Extract the (X, Y) coordinate from the center of the cell holding the provided text.  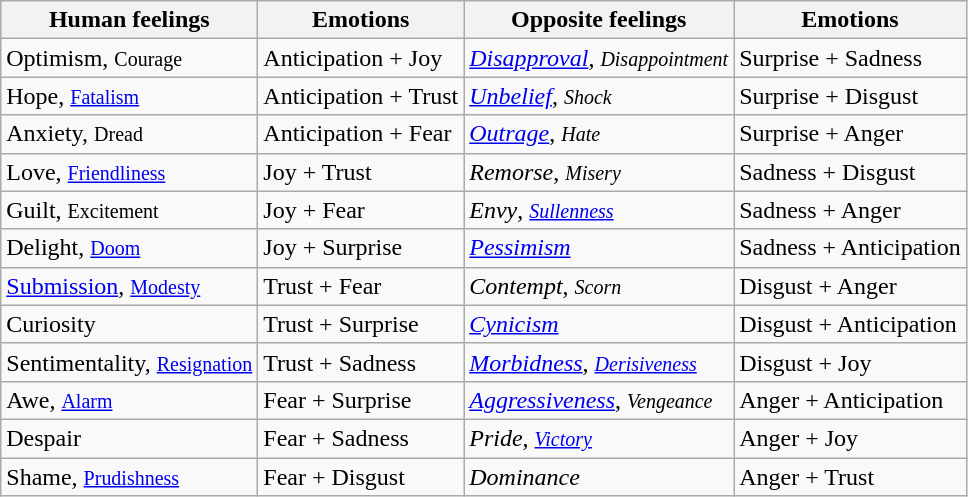
Fear + Sadness (361, 438)
Delight, Doom (130, 248)
Anger + Trust (850, 477)
Sentimentality, Resignation (130, 362)
Pessimism (599, 248)
Anger + Anticipation (850, 400)
Disgust + Joy (850, 362)
Remorse, Misery (599, 172)
Surprise + Sadness (850, 58)
Anticipation + Trust (361, 96)
Human feelings (130, 20)
Submission, Modesty (130, 286)
Optimism, Courage (130, 58)
Awe, Alarm (130, 400)
Fear + Disgust (361, 477)
Envy, Sullenness (599, 210)
Aggressiveness, Vengeance (599, 400)
Pride, Victory (599, 438)
Anticipation + Joy (361, 58)
Love, Friendliness (130, 172)
Sadness + Disgust (850, 172)
Anger + Joy (850, 438)
Opposite feelings (599, 20)
Joy + Trust (361, 172)
Despair (130, 438)
Dominance (599, 477)
Disgust + Anticipation (850, 324)
Trust + Sadness (361, 362)
Anticipation + Fear (361, 134)
Disgust + Anger (850, 286)
Surprise + Disgust (850, 96)
Joy + Fear (361, 210)
Outrage, Hate (599, 134)
Trust + Surprise (361, 324)
Morbidness, Derisiveness (599, 362)
Contempt, Scorn (599, 286)
Hope, Fatalism (130, 96)
Anxiety, Dread (130, 134)
Shame, Prudishness (130, 477)
Joy + Surprise (361, 248)
Unbelief, Shock (599, 96)
Trust + Fear (361, 286)
Sadness + Anger (850, 210)
Disapproval, Disappointment (599, 58)
Curiosity (130, 324)
Guilt, Excitement (130, 210)
Fear + Surprise (361, 400)
Sadness + Anticipation (850, 248)
Cynicism (599, 324)
Surprise + Anger (850, 134)
